Locate the cell with the specified text and output its (X, Y) center coordinate. 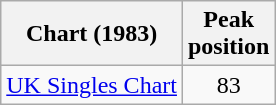
UK Singles Chart (92, 85)
83 (228, 85)
Chart (1983) (92, 34)
Peakposition (228, 34)
